Find where the given text appears and provide that cell's center as (X, Y) coordinate. 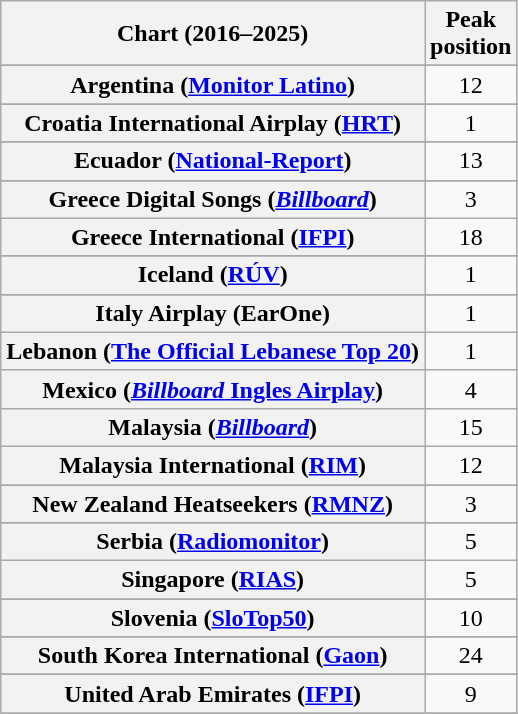
15 (471, 427)
Lebanon (The Official Lebanese Top 20) (213, 351)
Italy Airplay (EarOne) (213, 313)
24 (471, 656)
Slovenia (SloTop50) (213, 618)
Ecuador (National-Report) (213, 161)
Malaysia (Billboard) (213, 427)
9 (471, 694)
18 (471, 237)
10 (471, 618)
New Zealand Heatseekers (RMNZ) (213, 503)
Chart (2016–2025) (213, 34)
Serbia (Radiomonitor) (213, 542)
Croatia International Airplay (HRT) (213, 123)
Malaysia International (RIM) (213, 465)
13 (471, 161)
Greece International (IFPI) (213, 237)
South Korea International (Gaon) (213, 656)
Peakposition (471, 34)
Argentina (Monitor Latino) (213, 85)
Greece Digital Songs (Billboard) (213, 199)
4 (471, 389)
Singapore (RIAS) (213, 580)
Mexico (Billboard Ingles Airplay) (213, 389)
Iceland (RÚV) (213, 275)
United Arab Emirates (IFPI) (213, 694)
